Return [X, Y] of the center of cell containing provided text 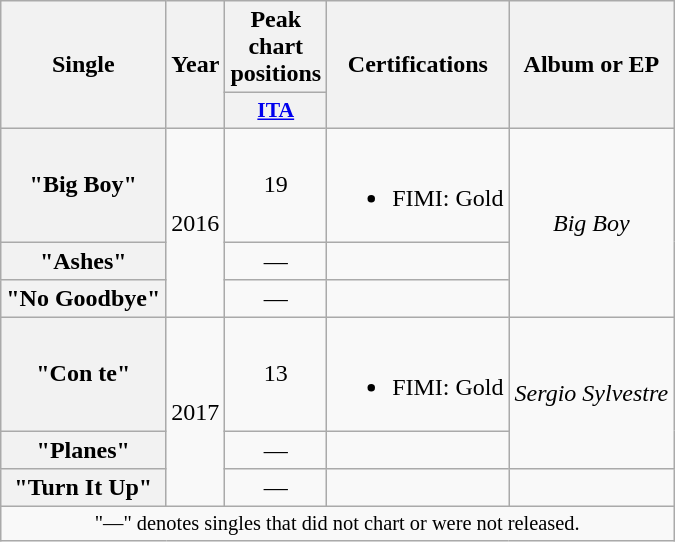
"Planes" [84, 450]
2016 [196, 222]
Certifications [418, 65]
"—" denotes singles that did not chart or were not released. [338, 524]
ITA [276, 111]
"Turn It Up" [84, 488]
Peak chart positions [276, 47]
Album or EP [592, 65]
Sergio Sylvestre [592, 394]
Big Boy [592, 222]
"No Goodbye" [84, 299]
"Con te" [84, 374]
19 [276, 184]
"Ashes" [84, 261]
2017 [196, 412]
Year [196, 65]
13 [276, 374]
Single [84, 65]
"Big Boy" [84, 184]
